Capture the cell that displays the provided text and extract its (x, y) central coordinate. 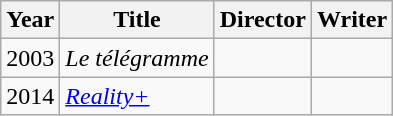
Reality+ (137, 96)
2003 (30, 58)
Director (262, 20)
Year (30, 20)
Le télégramme (137, 58)
2014 (30, 96)
Title (137, 20)
Writer (352, 20)
